Capture the cell that displays the provided text and extract its [X, Y] central coordinate. 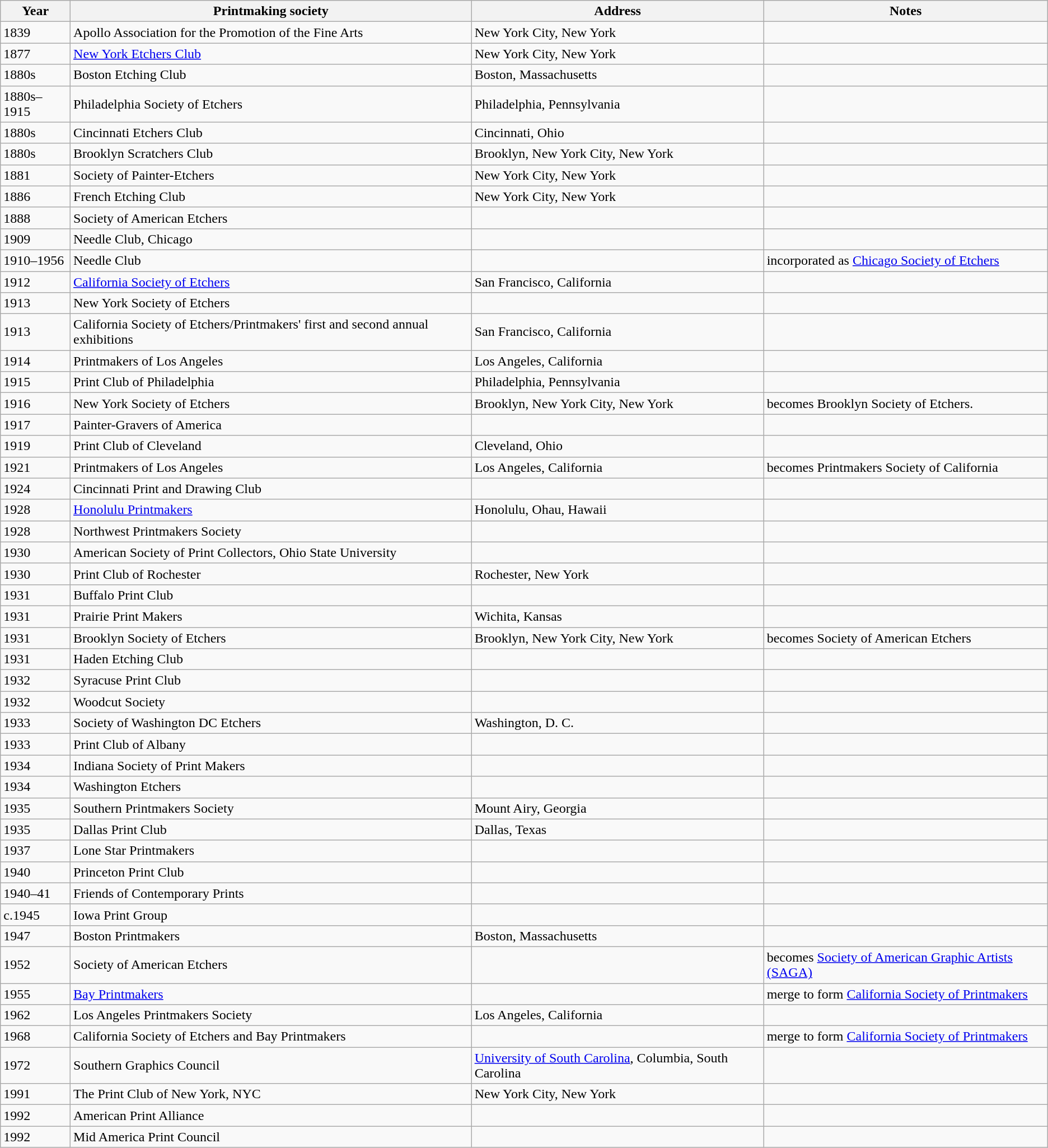
1937 [36, 851]
becomes Society of American Etchers [906, 638]
1910–1956 [36, 260]
Cleveland, Ohio [617, 446]
1947 [36, 936]
Mount Airy, Georgia [617, 808]
Lone Star Printmakers [271, 851]
Rochester, New York [617, 574]
Bay Printmakers [271, 994]
Society of Painter-Etchers [271, 175]
Boston Etching Club [271, 75]
The Print Club of New York, NYC [271, 1094]
1968 [36, 1037]
California Society of Etchers [271, 282]
Mid America Print Council [271, 1137]
New York Etchers Club [271, 54]
Address [617, 11]
California Society of Etchers/Printmakers' first and second annual exhibitions [271, 332]
Prairie Print Makers [271, 616]
Northwest Printmakers Society [271, 531]
Syracuse Print Club [271, 681]
Print Club of Philadelphia [271, 382]
1839 [36, 32]
c.1945 [36, 915]
Brooklyn Scratchers Club [271, 154]
Society of Washington DC Etchers [271, 723]
1917 [36, 425]
Cincinnati Etchers Club [271, 133]
1888 [36, 218]
Boston Printmakers [271, 936]
becomes Society of American Graphic Artists (SAGA) [906, 965]
Princeton Print Club [271, 872]
Needle Club, Chicago [271, 239]
Dallas, Texas [617, 830]
1914 [36, 361]
1921 [36, 467]
Haden Etching Club [271, 659]
Print Club of Albany [271, 744]
Print Club of Rochester [271, 574]
Honolulu Printmakers [271, 510]
California Society of Etchers and Bay Printmakers [271, 1037]
becomes Brooklyn Society of Etchers. [906, 404]
Apollo Association for the Promotion of the Fine Arts [271, 32]
1940 [36, 872]
Wichita, Kansas [617, 616]
Print Club of Cleveland [271, 446]
becomes Printmakers Society of California [906, 467]
French Etching Club [271, 196]
Notes [906, 11]
Woodcut Society [271, 702]
Southern Graphics Council [271, 1066]
Washington Etchers [271, 787]
1916 [36, 404]
1912 [36, 282]
Dallas Print Club [271, 830]
Cincinnati Print and Drawing Club [271, 489]
1880s–1915 [36, 104]
Brooklyn Society of Etchers [271, 638]
Indiana Society of Print Makers [271, 766]
1940–41 [36, 893]
1915 [36, 382]
Year [36, 11]
1877 [36, 54]
Washington, D. C. [617, 723]
1881 [36, 175]
1952 [36, 965]
American Society of Print Collectors, Ohio State University [271, 552]
incorporated as Chicago Society of Etchers [906, 260]
1991 [36, 1094]
Printmaking society [271, 11]
Buffalo Print Club [271, 595]
1919 [36, 446]
Southern Printmakers Society [271, 808]
University of South Carolina, Columbia, South Carolina [617, 1066]
Friends of Contemporary Prints [271, 893]
1955 [36, 994]
Cincinnati, Ohio [617, 133]
1924 [36, 489]
Needle Club [271, 260]
Painter-Gravers of America [271, 425]
1886 [36, 196]
Iowa Print Group [271, 915]
Philadelphia Society of Etchers [271, 104]
Los Angeles Printmakers Society [271, 1015]
1909 [36, 239]
American Print Alliance [271, 1116]
Honolulu, Ohau, Hawaii [617, 510]
1972 [36, 1066]
1962 [36, 1015]
